Pinpoint the cell where the given text exists, returning its [X, Y] midpoint coordinate. 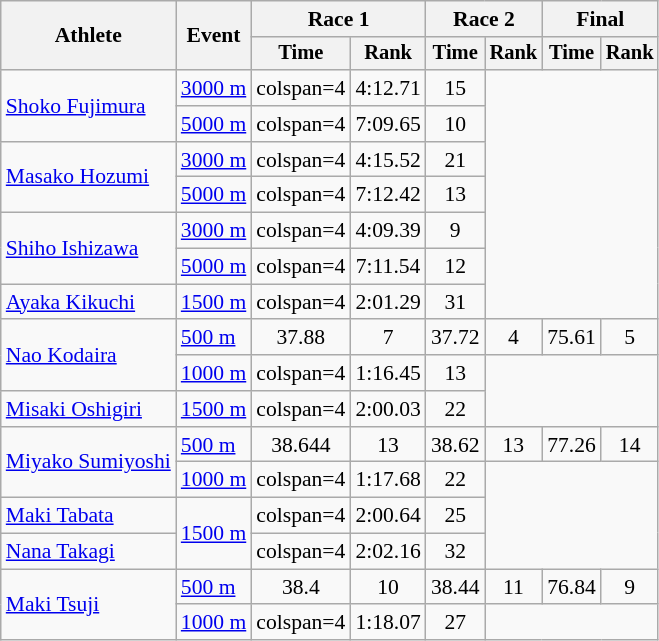
1:18.07 [388, 623]
4:09.39 [388, 231]
38.44 [456, 587]
14 [630, 445]
Miyako Sumiyoshi [88, 462]
2:00.03 [388, 409]
37.88 [300, 338]
38.62 [456, 445]
Ayaka Kikuchi [88, 302]
7:11.54 [388, 267]
Shiho Ishizawa [88, 248]
77.26 [572, 445]
15 [456, 88]
7 [388, 338]
Nao Kodaira [88, 356]
1:16.45 [388, 373]
Misaki Oshigiri [88, 409]
Maki Tabata [88, 516]
11 [514, 587]
Nana Takagi [88, 552]
12 [456, 267]
2:01.29 [388, 302]
7:09.65 [388, 124]
1:17.68 [388, 480]
38.644 [300, 445]
2:00.64 [388, 516]
4 [514, 338]
76.84 [572, 587]
Final [600, 19]
25 [456, 516]
5 [630, 338]
31 [456, 302]
Shoko Fujimura [88, 106]
21 [456, 160]
75.61 [572, 338]
Event [214, 36]
4:12.71 [388, 88]
2:02.16 [388, 552]
27 [456, 623]
Maki Tsuji [88, 604]
38.4 [300, 587]
32 [456, 552]
Masako Hozumi [88, 178]
4:15.52 [388, 160]
Athlete [88, 36]
37.72 [456, 338]
7:12.42 [388, 195]
Race 2 [484, 19]
Race 1 [338, 19]
